Output the (X, Y) coordinate of the center of the cell containing the given text.  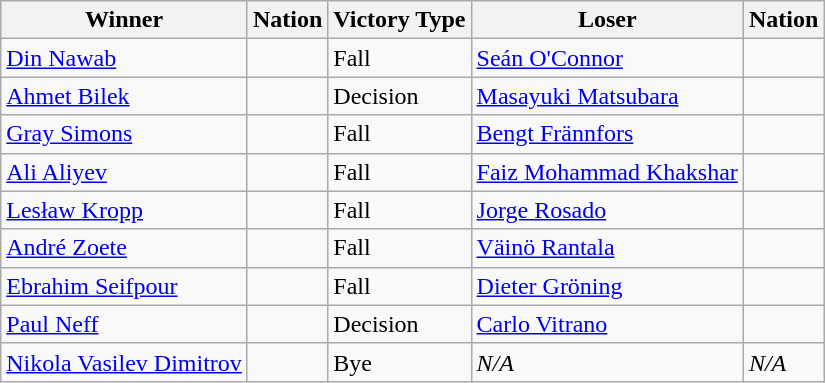
Carlo Vitrano (607, 324)
Paul Neff (124, 324)
Winner (124, 20)
Lesław Kropp (124, 210)
Seán O'Connor (607, 58)
André Zoete (124, 248)
Bengt Frännfors (607, 134)
Victory Type (400, 20)
Faiz Mohammad Khakshar (607, 172)
Loser (607, 20)
Ebrahim Seifpour (124, 286)
Nikola Vasilev Dimitrov (124, 362)
Dieter Gröning (607, 286)
Ahmet Bilek (124, 96)
Väinö Rantala (607, 248)
Ali Aliyev (124, 172)
Gray Simons (124, 134)
Bye (400, 362)
Jorge Rosado (607, 210)
Din Nawab (124, 58)
Masayuki Matsubara (607, 96)
